Return [X, Y] of the center of cell containing provided text 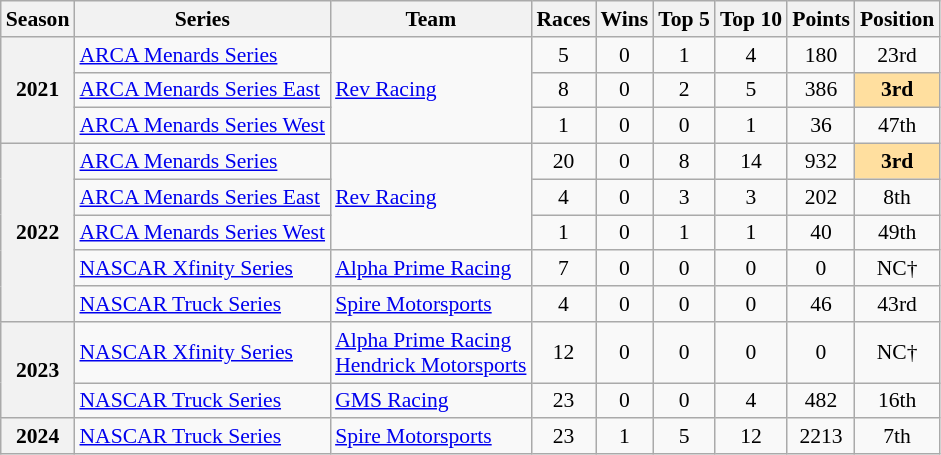
2021 [38, 90]
2023 [38, 370]
36 [821, 126]
14 [751, 162]
20 [563, 162]
Team [430, 19]
Points [821, 19]
Top 10 [751, 19]
Position [897, 19]
46 [821, 304]
Top 5 [684, 19]
49th [897, 233]
2024 [38, 437]
40 [821, 233]
932 [821, 162]
Season [38, 19]
7th [897, 437]
2213 [821, 437]
Series [202, 19]
47th [897, 126]
Alpha Prime Racing Hendrick Motorsports [430, 352]
8th [897, 197]
386 [821, 90]
482 [821, 401]
43rd [897, 304]
16th [897, 401]
GMS Racing [430, 401]
180 [821, 55]
7 [563, 269]
Races [563, 19]
202 [821, 197]
Wins [625, 19]
Alpha Prime Racing [430, 269]
2 [684, 90]
2022 [38, 233]
23rd [897, 55]
